Return the [x, y] coordinate for the center point of the cell that contains the specified text.  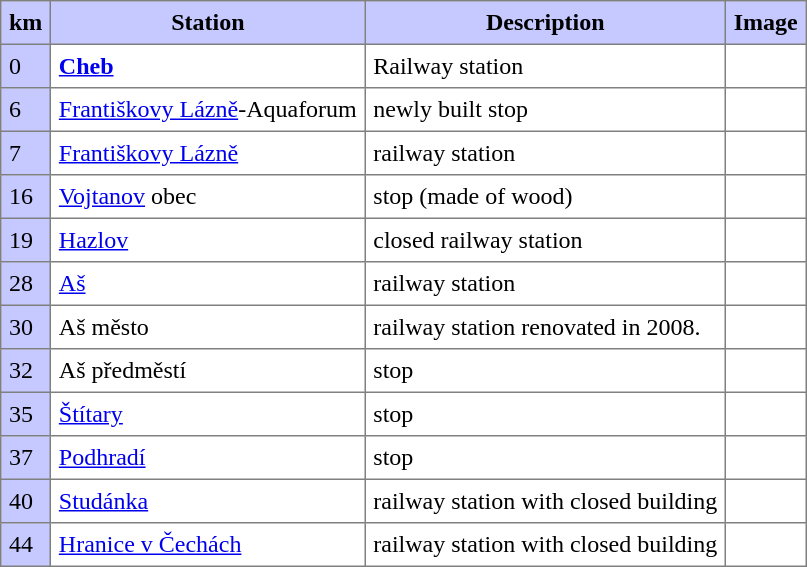
Hazlov [208, 240]
Podhradí [208, 458]
44 [26, 545]
28 [26, 284]
6 [26, 110]
16 [26, 197]
Studánka [208, 501]
Image [765, 23]
closed railway station [545, 240]
Vojtanov obec [208, 197]
Station [208, 23]
Cheb [208, 66]
Františkovy Lázně-Aquaforum [208, 110]
7 [26, 153]
40 [26, 501]
Hranice v Čechách [208, 545]
Aš předměstí [208, 371]
Railway station [545, 66]
Aš město [208, 327]
Aš [208, 284]
Description [545, 23]
km [26, 23]
Štítary [208, 414]
30 [26, 327]
19 [26, 240]
railway station renovated in 2008. [545, 327]
0 [26, 66]
newly built stop [545, 110]
Františkovy Lázně [208, 153]
stop (made of wood) [545, 197]
37 [26, 458]
32 [26, 371]
35 [26, 414]
